Provide the (x, y) coordinate of the cell's center where the given text is located.  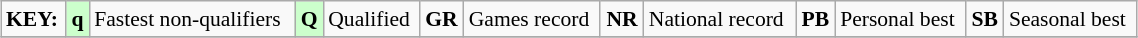
PB (816, 19)
Qualified (371, 19)
NR (622, 19)
Q (309, 19)
Fastest non-qualifiers (192, 19)
GR (442, 19)
q (78, 19)
Personal best (900, 19)
KEY: (34, 19)
SB (985, 19)
National record (720, 19)
Games record (532, 19)
Seasonal best (1070, 19)
